Extract the [x, y] coordinate from the center of the cell holding the provided text.  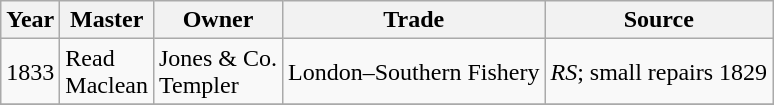
RS; small repairs 1829 [659, 72]
1833 [30, 72]
Master [107, 20]
London–Southern Fishery [414, 72]
Owner [218, 20]
Jones & Co.Templer [218, 72]
ReadMaclean [107, 72]
Year [30, 20]
Source [659, 20]
Trade [414, 20]
